Identify which cell holds the provided text, then report its [X, Y] central coordinate. 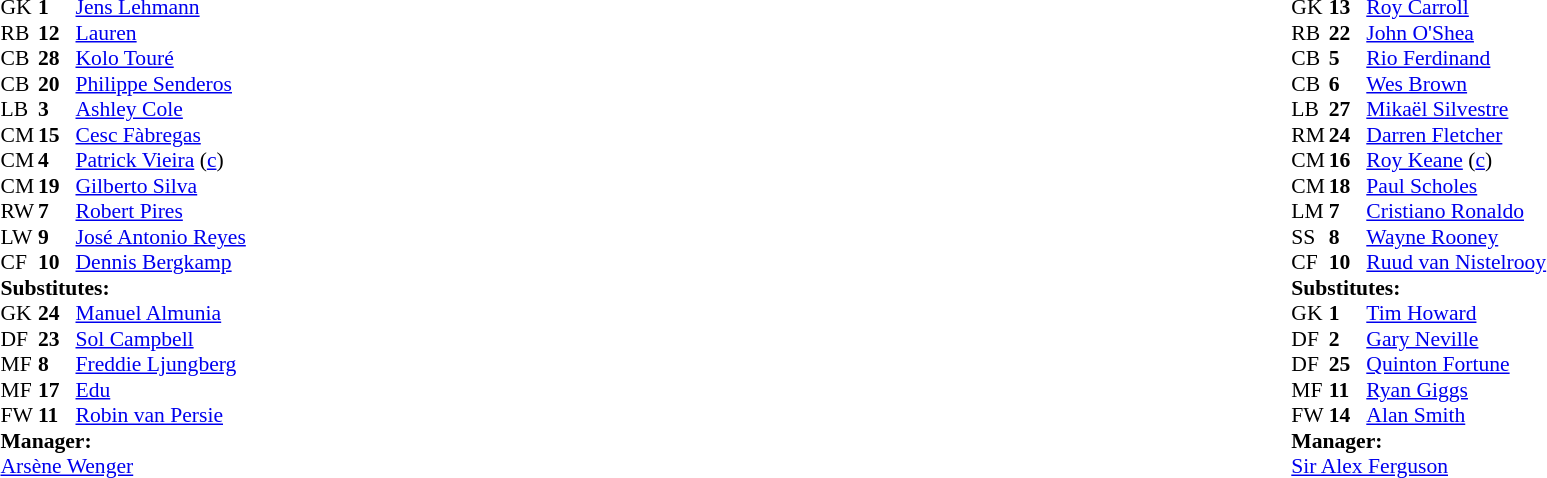
Roy Keane (c) [1456, 161]
Kolo Touré [161, 59]
Lauren [161, 33]
Darren Fletcher [1456, 135]
5 [1348, 59]
Dennis Bergkamp [161, 263]
20 [57, 84]
18 [1348, 186]
Freddie Ljungberg [161, 365]
17 [57, 390]
José Antonio Reyes [161, 237]
Ruud van Nistelrooy [1456, 263]
27 [1348, 109]
Ashley Cole [161, 109]
Cristiano Ronaldo [1456, 211]
22 [1348, 33]
19 [57, 186]
RW [19, 211]
Ryan Giggs [1456, 390]
6 [1348, 84]
RM [1310, 135]
Paul Scholes [1456, 186]
Mikaël Silvestre [1456, 109]
Rio Ferdinand [1456, 59]
4 [57, 161]
Sol Campbell [161, 339]
12 [57, 33]
Edu [161, 390]
16 [1348, 161]
15 [57, 135]
Gary Neville [1456, 339]
25 [1348, 365]
Robert Pires [161, 211]
2 [1348, 339]
Cesc Fàbregas [161, 135]
Alan Smith [1456, 415]
3 [57, 109]
Patrick Vieira (c) [161, 161]
Philippe Senderos [161, 84]
28 [57, 59]
LW [19, 237]
Wes Brown [1456, 84]
Robin van Persie [161, 415]
23 [57, 339]
Quinton Fortune [1456, 365]
1 [1348, 313]
9 [57, 237]
Tim Howard [1456, 313]
LM [1310, 211]
Manuel Almunia [161, 313]
John O'Shea [1456, 33]
SS [1310, 237]
14 [1348, 415]
Gilberto Silva [161, 186]
Wayne Rooney [1456, 237]
